From the cell containing the given text, extract its center point as (X, Y) coordinate. 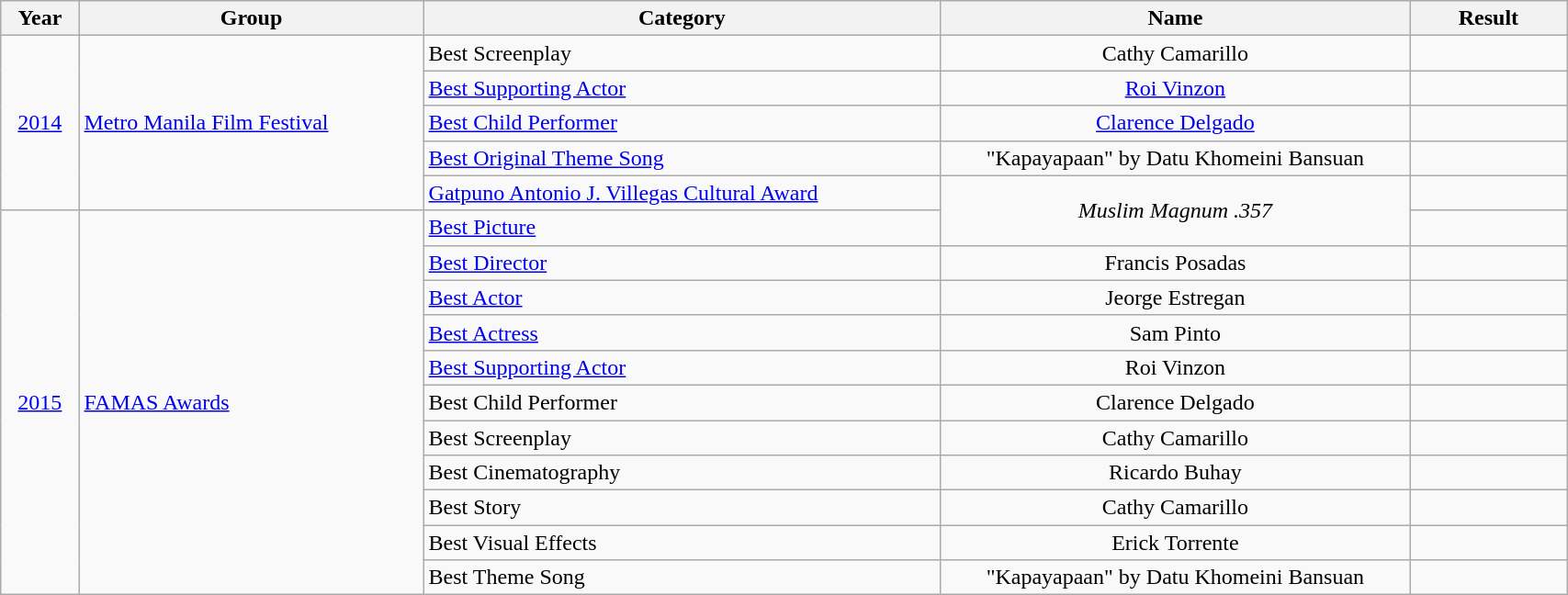
Best Picture (682, 228)
Best Director (682, 263)
Best Theme Song (682, 578)
Ricardo Buhay (1176, 473)
Best Visual Effects (682, 543)
Best Original Theme Song (682, 158)
Best Story (682, 508)
Sam Pinto (1176, 332)
Name (1176, 18)
Group (252, 18)
Year (40, 18)
Erick Torrente (1176, 543)
Best Cinematography (682, 473)
Francis Posadas (1176, 263)
Best Actress (682, 332)
Jeorge Estregan (1176, 297)
2014 (40, 123)
Muslim Magnum .357 (1176, 210)
Result (1488, 18)
Category (682, 18)
Best Actor (682, 297)
2015 (40, 402)
Metro Manila Film Festival (252, 123)
FAMAS Awards (252, 402)
Gatpuno Antonio J. Villegas Cultural Award (682, 193)
